Scan for the cell matching the given text and deliver its (x, y) coordinate at center. 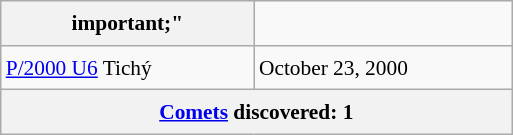
P/2000 U6 Tichý (128, 67)
important;" (128, 23)
Comets discovered: 1 (256, 112)
October 23, 2000 (383, 67)
